Extract the (X, Y) coordinate from the center of the cell holding the provided text.  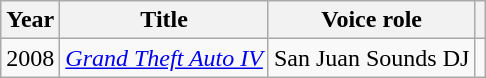
2008 (30, 58)
Voice role (371, 20)
Title (164, 20)
San Juan Sounds DJ (371, 58)
Grand Theft Auto IV (164, 58)
Year (30, 20)
